Detect which cell encompasses the target text, then output its (X, Y) center coordinate. 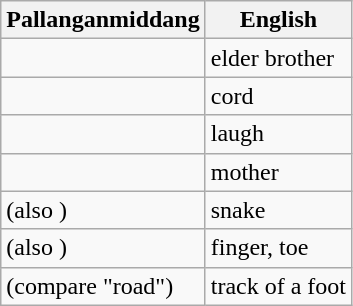
mother (278, 172)
cord (278, 96)
(compare "road") (103, 286)
elder brother (278, 58)
Pallanganmiddang (103, 20)
track of a foot (278, 286)
laugh (278, 134)
snake (278, 210)
finger, toe (278, 248)
English (278, 20)
